Determine the [x, y] coordinate at the center of the cell enclosing the given text.  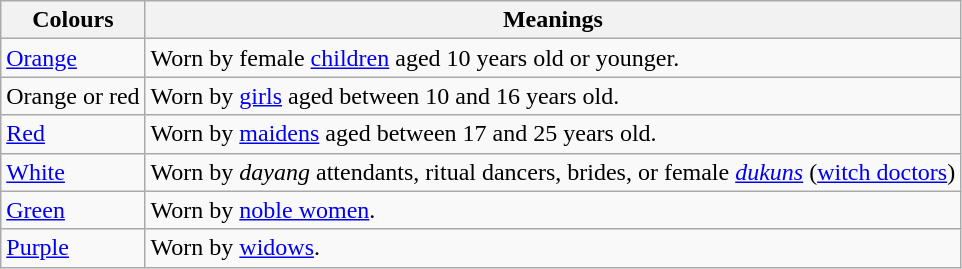
Meanings [553, 20]
Green [73, 210]
Worn by girls aged between 10 and 16 years old. [553, 96]
Worn by noble women. [553, 210]
Purple [73, 248]
Worn by maidens aged between 17 and 25 years old. [553, 134]
White [73, 172]
Worn by female children aged 10 years old or younger. [553, 58]
Orange [73, 58]
Orange or red [73, 96]
Red [73, 134]
Colours [73, 20]
Worn by dayang attendants, ritual dancers, brides, or female dukuns (witch doctors) [553, 172]
Worn by widows. [553, 248]
